Locate the cell with the specified text and output its [x, y] center coordinate. 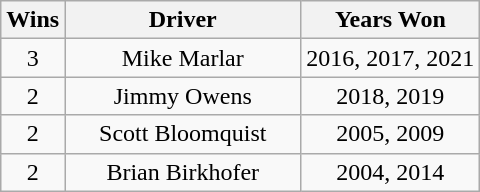
Driver [183, 20]
2004, 2014 [390, 172]
2018, 2019 [390, 96]
Scott Bloomquist [183, 134]
3 [33, 58]
2016, 2017, 2021 [390, 58]
Wins [33, 20]
2005, 2009 [390, 134]
Years Won [390, 20]
Mike Marlar [183, 58]
Brian Birkhofer [183, 172]
Jimmy Owens [183, 96]
